Provide the [x, y] coordinate of the cell's center where the given text is located.  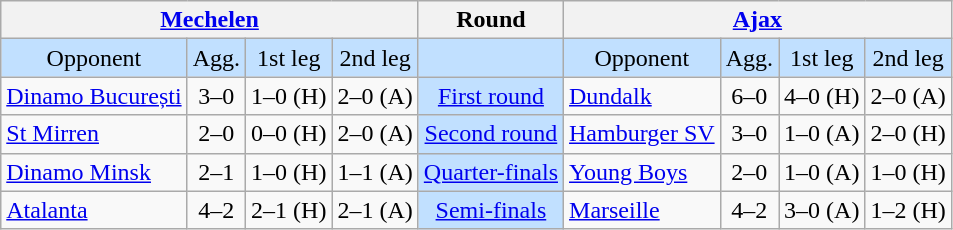
Atalanta [94, 210]
3–0 (A) [822, 210]
Hamburger SV [642, 134]
Mechelen [210, 20]
Young Boys [642, 172]
2–0 (H) [908, 134]
First round [490, 96]
6–0 [749, 96]
4–0 (H) [822, 96]
Dundalk [642, 96]
Dinamo Minsk [94, 172]
2–1 [216, 172]
St Mirren [94, 134]
1–1 (A) [375, 172]
1–2 (H) [908, 210]
0–0 (H) [289, 134]
2–1 (A) [375, 210]
Second round [490, 134]
Semi-finals [490, 210]
2–1 (H) [289, 210]
Round [490, 20]
Marseille [642, 210]
Ajax [758, 20]
Dinamo București [94, 96]
Quarter-finals [490, 172]
